Identify which cell holds the provided text, then report its [X, Y] central coordinate. 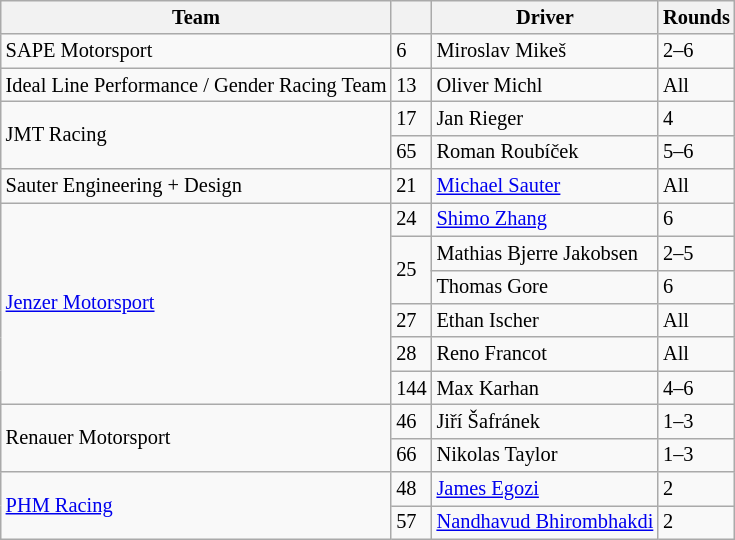
48 [411, 489]
57 [411, 522]
4–6 [696, 388]
PHM Racing [196, 506]
Thomas Gore [546, 287]
27 [411, 320]
66 [411, 455]
Jan Rieger [546, 118]
Jiří Šafránek [546, 421]
Roman Roubíček [546, 152]
Michael Sauter [546, 186]
13 [411, 85]
Miroslav Mikeš [546, 51]
24 [411, 219]
2–5 [696, 253]
Sauter Engineering + Design [196, 186]
28 [411, 354]
Mathias Bjerre Jakobsen [546, 253]
Jenzer Motorsport [196, 303]
Nikolas Taylor [546, 455]
4 [696, 118]
Nandhavud Bhirombhakdi [546, 522]
17 [411, 118]
Reno Francot [546, 354]
Driver [546, 17]
Renauer Motorsport [196, 438]
SAPE Motorsport [196, 51]
Team [196, 17]
65 [411, 152]
21 [411, 186]
Ideal Line Performance / Gender Racing Team [196, 85]
Shimo Zhang [546, 219]
144 [411, 388]
Ethan Ischer [546, 320]
Oliver Michl [546, 85]
2–6 [696, 51]
5–6 [696, 152]
46 [411, 421]
25 [411, 270]
Rounds [696, 17]
Max Karhan [546, 388]
James Egozi [546, 489]
JMT Racing [196, 134]
